From the cell containing the given text, extract its center point as [X, Y] coordinate. 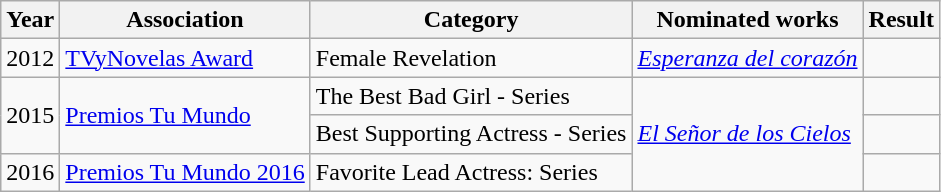
Favorite Lead Actress: Series [471, 172]
Best Supporting Actress - Series [471, 134]
TVyNovelas Award [185, 58]
Result [901, 20]
2016 [30, 172]
Premios Tu Mundo 2016 [185, 172]
Association [185, 20]
Female Revelation [471, 58]
2015 [30, 115]
Premios Tu Mundo [185, 115]
Year [30, 20]
The Best Bad Girl - Series [471, 96]
El Señor de los Cielos [748, 134]
Category [471, 20]
Nominated works [748, 20]
2012 [30, 58]
Esperanza del corazón [748, 58]
